Search for the cell housing the specified text and yield its (x, y) center coordinate. 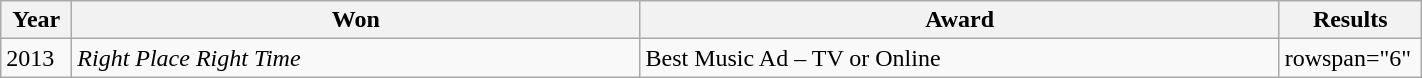
Won (356, 20)
Results (1350, 20)
Year (36, 20)
Right Place Right Time (356, 58)
rowspan="6" (1350, 58)
2013 (36, 58)
Award (960, 20)
Best Music Ad – TV or Online (960, 58)
